Output the [x, y] coordinate of the center of the cell containing the given text.  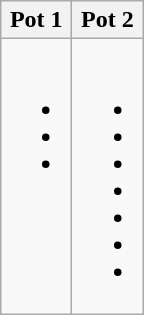
Pot 1 [36, 20]
Pot 2 [108, 20]
